Scan for the cell matching the given text and deliver its (x, y) coordinate at center. 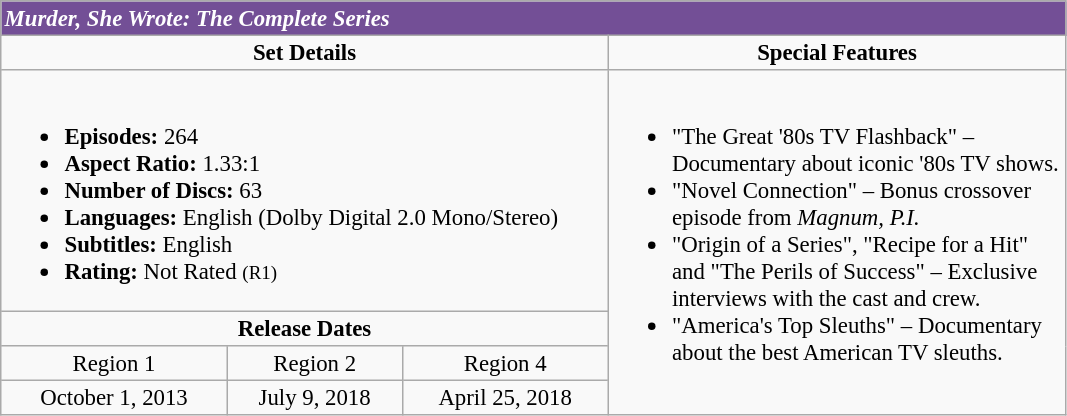
July 9, 2018 (314, 398)
Episodes: 264Aspect Ratio: 1.33:1Number of Discs: 63Languages: English (Dolby Digital 2.0 Mono/Stereo)Subtitles: EnglishRating: Not Rated (R1) (305, 191)
Set Details (305, 52)
Region 2 (314, 363)
Special Features (837, 52)
Murder, She Wrote: The Complete Series (534, 18)
October 1, 2013 (114, 398)
April 25, 2018 (505, 398)
Release Dates (305, 329)
Region 4 (505, 363)
Region 1 (114, 363)
